Return the (x, y) coordinate for the center point of the cell that contains the specified text.  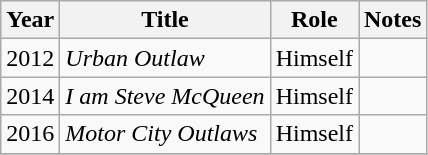
Title (165, 20)
Role (314, 20)
2012 (30, 58)
2016 (30, 134)
2014 (30, 96)
Notes (392, 20)
Motor City Outlaws (165, 134)
Urban Outlaw (165, 58)
I am Steve McQueen (165, 96)
Year (30, 20)
